Locate the cell with the specified text and output its [x, y] center coordinate. 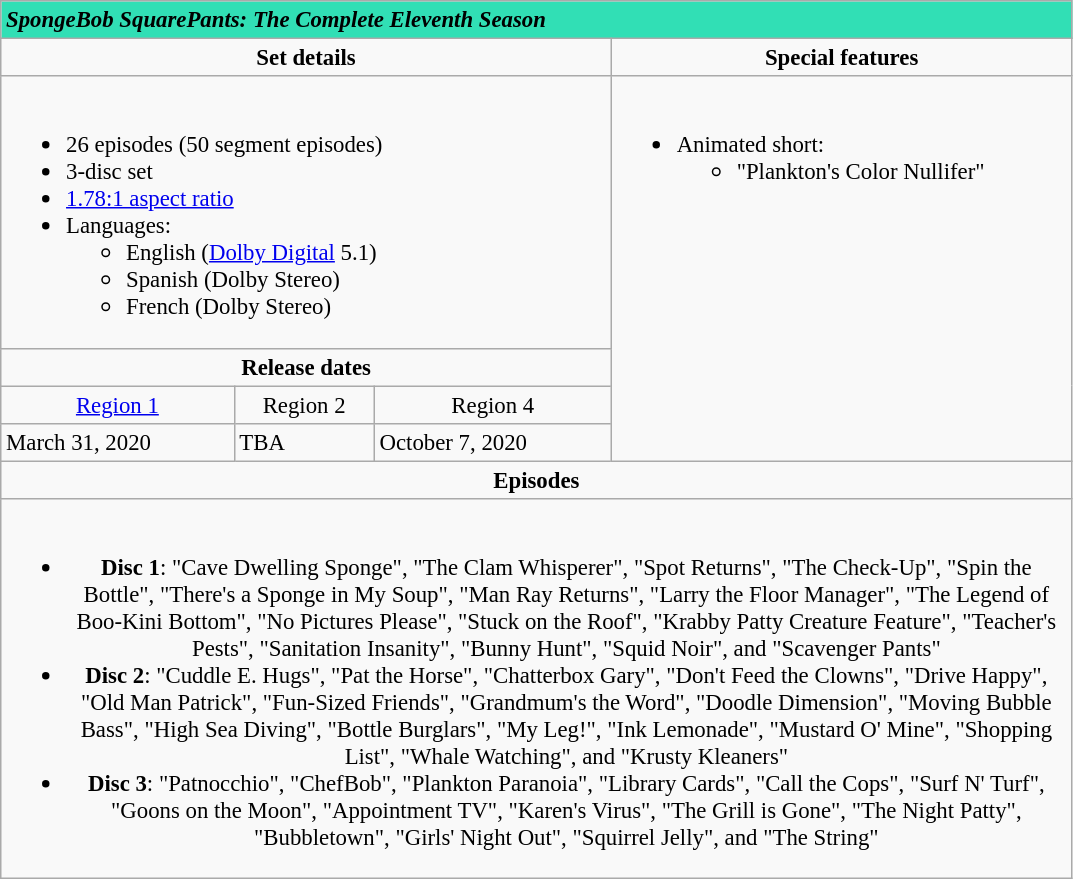
October 7, 2020 [492, 442]
Animated short:"Plankton's Color Nullifer" [842, 268]
Region 2 [304, 405]
Special features [842, 58]
Episodes [536, 480]
SpongeBob SquarePants: The Complete Eleventh Season [536, 20]
Release dates [306, 367]
Set details [306, 58]
26 episodes (50 segment episodes)3-disc set1.78:1 aspect ratioLanguages:English (Dolby Digital 5.1)Spanish (Dolby Stereo)French (Dolby Stereo) [306, 212]
Region 4 [492, 405]
Region 1 [118, 405]
TBA [304, 442]
March 31, 2020 [118, 442]
